From the cell containing the given text, extract its center point as [X, Y] coordinate. 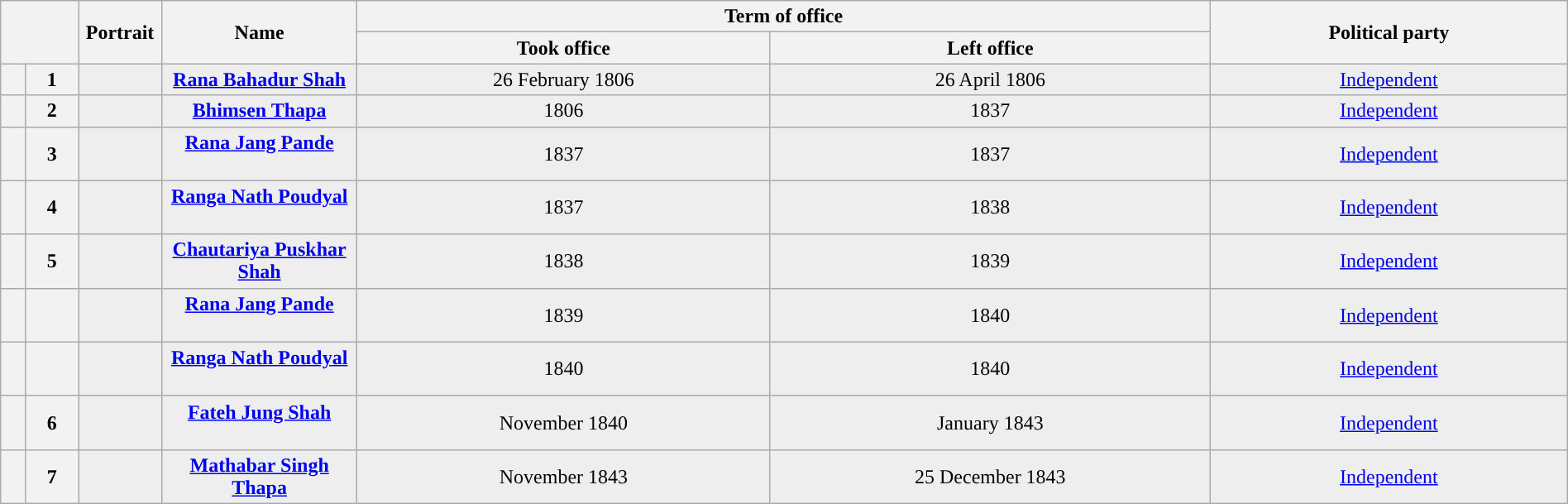
6 [51, 422]
5 [51, 262]
Political party [1389, 32]
26 April 1806 [990, 79]
Mathabar Singh Thapa [260, 477]
Fateh Jung Shah [260, 422]
1 [51, 79]
Rana Bahadur Shah [260, 79]
November 1840 [564, 422]
7 [51, 477]
Left office [990, 48]
Name [260, 32]
4 [51, 207]
3 [51, 154]
26 February 1806 [564, 79]
Bhimsen Thapa [260, 111]
25 December 1843 [990, 477]
Term of office [784, 17]
Portrait [121, 32]
January 1843 [990, 422]
November 1843 [564, 477]
1806 [564, 111]
Chautariya Puskhar Shah [260, 262]
2 [51, 111]
Took office [564, 48]
